Locate the cell with the specified text and output its (x, y) center coordinate. 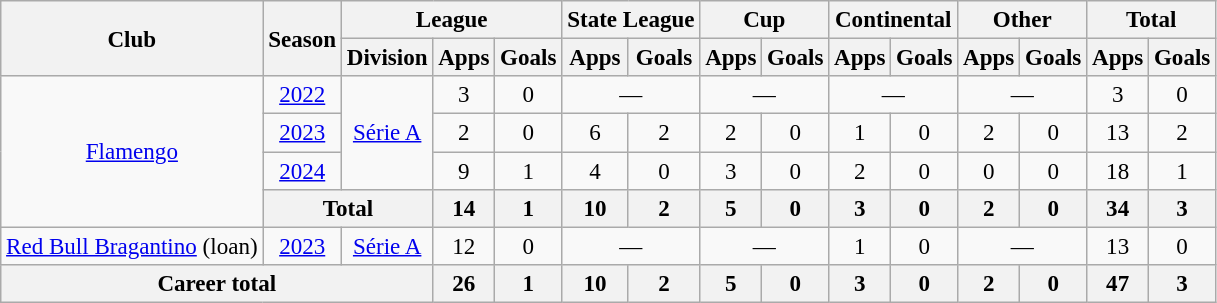
Flamengo (132, 152)
Red Bull Bragantino (loan) (132, 246)
14 (464, 209)
League (451, 20)
Career total (217, 284)
Season (302, 38)
Club (132, 38)
Other (1022, 20)
Cup (764, 20)
34 (1118, 209)
18 (1118, 171)
6 (595, 133)
12 (464, 246)
Division (386, 58)
State League (631, 20)
Continental (894, 20)
2024 (302, 171)
9 (464, 171)
4 (595, 171)
47 (1118, 284)
26 (464, 284)
2022 (302, 95)
